From the cell containing the given text, extract its center point as [x, y] coordinate. 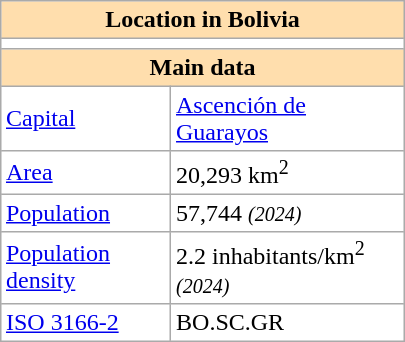
20,293 km2 [288, 173]
Population density [86, 268]
BO.SC.GR [288, 322]
57,744 (2024) [288, 214]
Main data [203, 68]
2.2 inhabitants/km2 (2024) [288, 268]
Population [86, 214]
Area [86, 173]
Location in Bolivia [203, 20]
ISO 3166-2 [86, 322]
Capital [86, 118]
Ascención de Guarayos [288, 118]
